Return the (x, y) coordinate for the center point of the cell that contains the specified text.  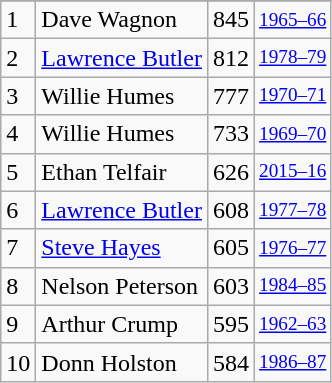
8 (18, 286)
4 (18, 134)
1 (18, 20)
2 (18, 58)
Ethan Telfair (122, 172)
Dave Wagnon (122, 20)
7 (18, 248)
1986–87 (293, 362)
1962–63 (293, 324)
1976–77 (293, 248)
812 (230, 58)
1970–71 (293, 96)
1984–85 (293, 286)
6 (18, 210)
Steve Hayes (122, 248)
733 (230, 134)
595 (230, 324)
603 (230, 286)
Donn Holston (122, 362)
608 (230, 210)
605 (230, 248)
584 (230, 362)
2015–16 (293, 172)
9 (18, 324)
1978–79 (293, 58)
Arthur Crump (122, 324)
1977–78 (293, 210)
1965–66 (293, 20)
777 (230, 96)
1969–70 (293, 134)
845 (230, 20)
Nelson Peterson (122, 286)
10 (18, 362)
5 (18, 172)
626 (230, 172)
3 (18, 96)
